Locate the cell with the specified text and output its (X, Y) center coordinate. 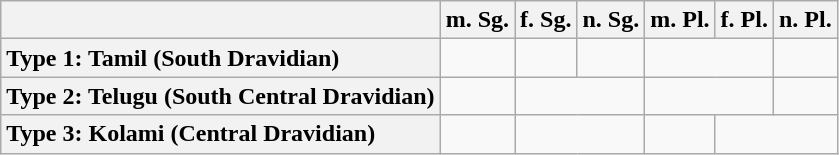
m. Pl. (680, 20)
f. Pl. (744, 20)
Type 3: Kolami (Central Dravidian) (220, 134)
Type 2: Telugu (South Central Dravidian) (220, 96)
n. Sg. (611, 20)
m. Sg. (477, 20)
Type 1: Tamil (South Dravidian) (220, 58)
n. Pl. (805, 20)
f. Sg. (546, 20)
